Find where the given text appears and provide that cell's center as [X, Y] coordinate. 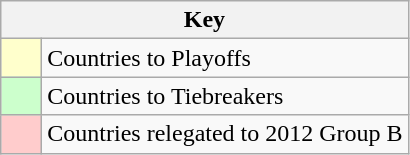
Countries to Playoffs [225, 58]
Key [204, 20]
Countries to Tiebreakers [225, 96]
Countries relegated to 2012 Group B [225, 134]
